Return the (X, Y) coordinate for the center point of the cell that contains the specified text.  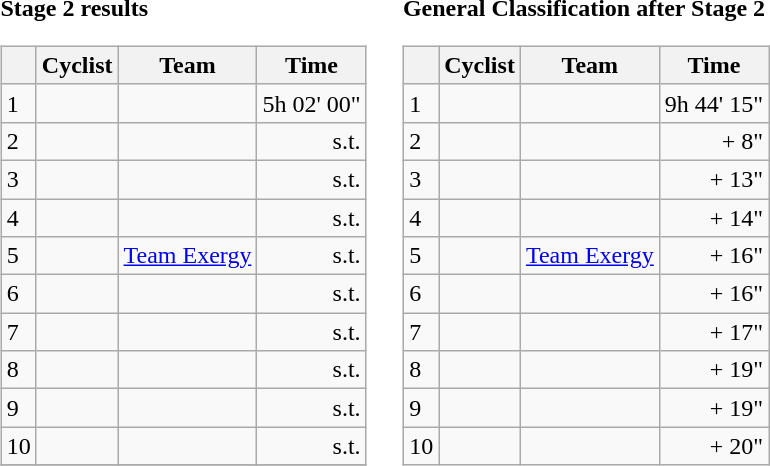
5h 02' 00" (312, 103)
+ 13" (714, 179)
+ 8" (714, 141)
+ 14" (714, 217)
+ 17" (714, 332)
9h 44' 15" (714, 103)
+ 20" (714, 446)
